Return the [X, Y] coordinate for the center point of the cell that contains the specified text.  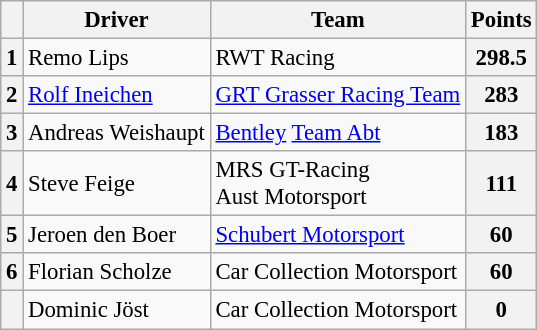
GRT Grasser Racing Team [338, 95]
Remo Lips [116, 58]
4 [12, 184]
298.5 [502, 58]
111 [502, 184]
183 [502, 133]
1 [12, 58]
0 [502, 310]
Rolf Ineichen [116, 95]
Dominic Jöst [116, 310]
3 [12, 133]
Team [338, 20]
Steve Feige [116, 184]
Schubert Motorsport [338, 235]
2 [12, 95]
RWT Racing [338, 58]
MRS GT-Racing Aust Motorsport [338, 184]
283 [502, 95]
Bentley Team Abt [338, 133]
Florian Scholze [116, 273]
Driver [116, 20]
5 [12, 235]
Andreas Weishaupt [116, 133]
Points [502, 20]
Jeroen den Boer [116, 235]
6 [12, 273]
